Determine the [x, y] coordinate at the center of the cell enclosing the given text.  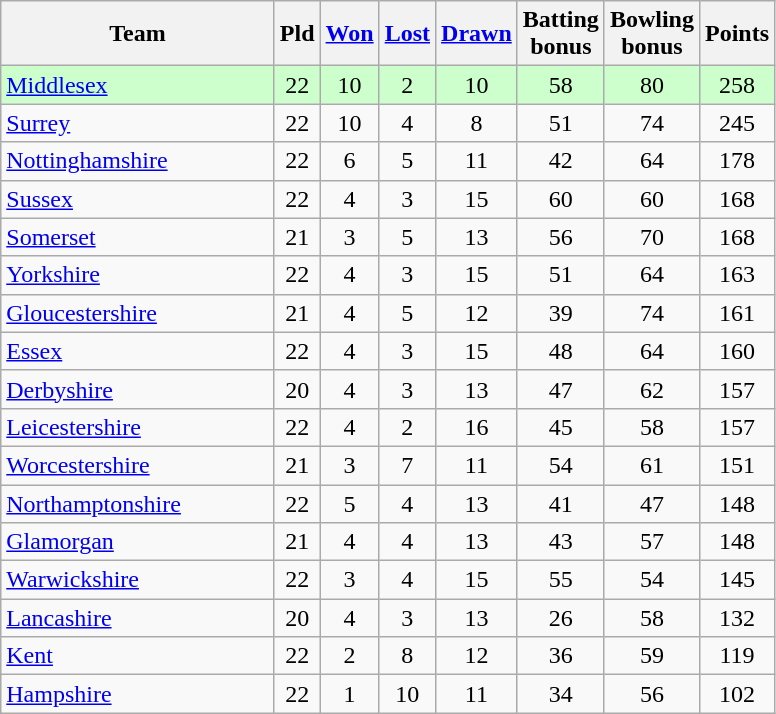
16 [477, 427]
Glamorgan [138, 542]
160 [736, 351]
Surrey [138, 123]
55 [560, 580]
151 [736, 465]
Lost [407, 34]
6 [350, 161]
178 [736, 161]
34 [560, 694]
7 [407, 465]
45 [560, 427]
Yorkshire [138, 275]
132 [736, 618]
Sussex [138, 199]
145 [736, 580]
Worcestershire [138, 465]
Team [138, 34]
43 [560, 542]
119 [736, 656]
Warwickshire [138, 580]
Points [736, 34]
Essex [138, 351]
163 [736, 275]
Middlesex [138, 85]
57 [652, 542]
102 [736, 694]
36 [560, 656]
59 [652, 656]
161 [736, 313]
Gloucestershire [138, 313]
Batting bonus [560, 34]
39 [560, 313]
80 [652, 85]
48 [560, 351]
42 [560, 161]
Northamptonshire [138, 503]
1 [350, 694]
245 [736, 123]
Lancashire [138, 618]
62 [652, 389]
70 [652, 237]
41 [560, 503]
258 [736, 85]
61 [652, 465]
Hampshire [138, 694]
Bowling bonus [652, 34]
Leicestershire [138, 427]
Pld [297, 34]
Derbyshire [138, 389]
Nottinghamshire [138, 161]
Kent [138, 656]
26 [560, 618]
Drawn [477, 34]
Somerset [138, 237]
Won [350, 34]
